Return the (x, y) coordinate for the center point of the cell that contains the specified text.  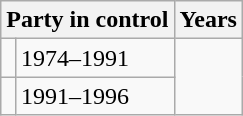
Years (208, 20)
1974–1991 (94, 58)
1991–1996 (94, 96)
Party in control (88, 20)
